Return (x, y) of the center of cell containing provided text 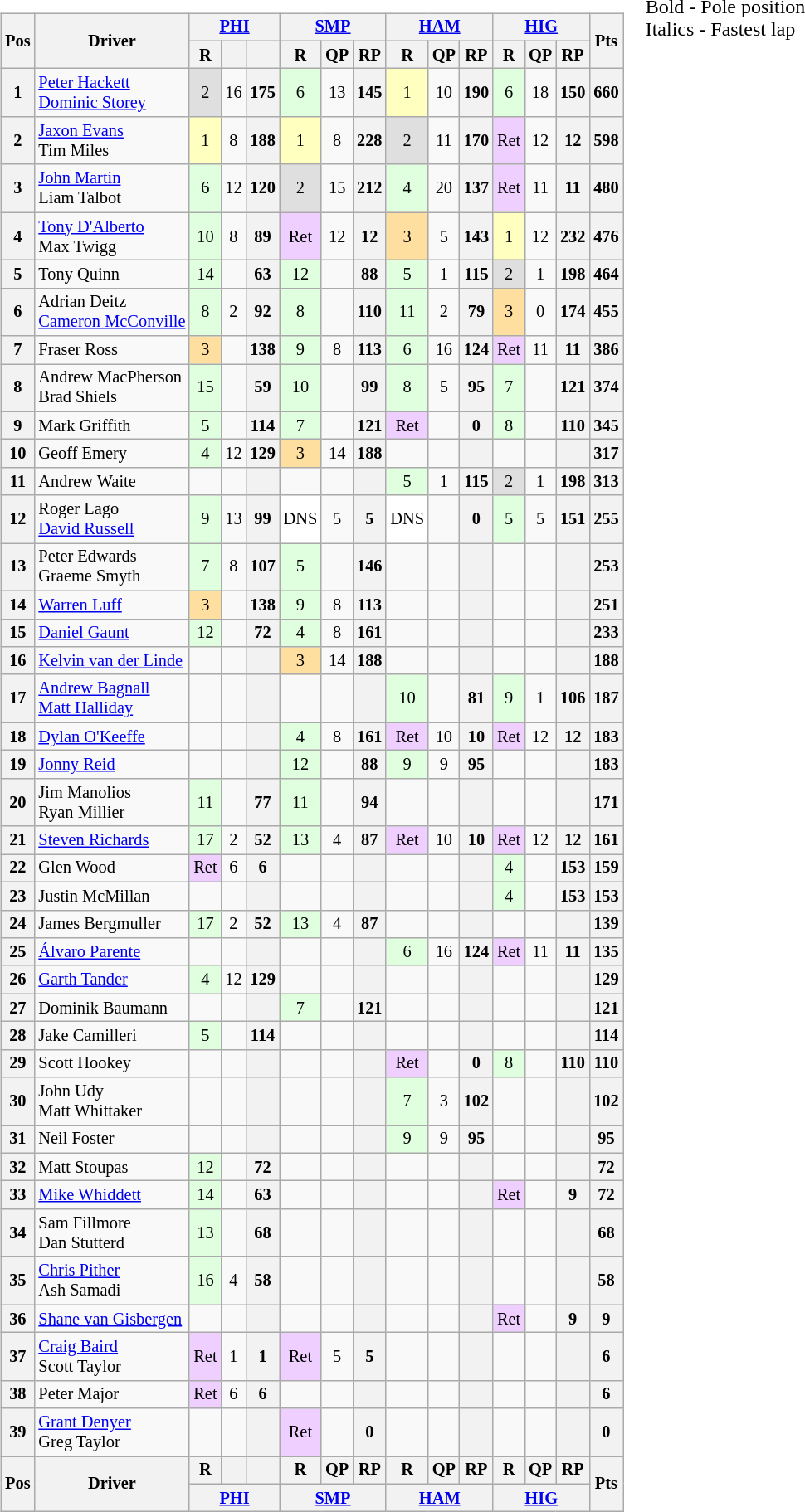
Scott Hookey (111, 1063)
37 (17, 1357)
150 (573, 93)
Garth Tander (111, 980)
32 (17, 1167)
27 (17, 1008)
77 (262, 802)
476 (606, 236)
John UdyMatt Whittaker (111, 1101)
Matt Stoupas (111, 1167)
Mark Griffith (111, 425)
137 (476, 188)
34 (17, 1233)
345 (606, 425)
94 (369, 802)
Craig BairdScott Taylor (111, 1357)
81 (476, 698)
374 (606, 388)
Kelvin van der Linde (111, 661)
26 (17, 980)
Jonny Reid (111, 765)
Andrew BagnallMatt Halliday (111, 698)
Adrian DeitzCameron McConville (111, 312)
139 (606, 924)
159 (606, 868)
233 (606, 633)
25 (17, 952)
24 (17, 924)
Neil Foster (111, 1140)
Peter EdwardsGraeme Smyth (111, 567)
146 (369, 567)
145 (369, 93)
Peter Major (111, 1394)
212 (369, 188)
James Bergmuller (111, 924)
Dominik Baumann (111, 1008)
39 (17, 1432)
464 (606, 275)
35 (17, 1281)
Jaxon EvansTim Miles (111, 141)
Mike Whiddett (111, 1195)
455 (606, 312)
255 (606, 519)
Glen Wood (111, 868)
232 (573, 236)
79 (476, 312)
660 (606, 93)
Jake Camilleri (111, 1036)
151 (573, 519)
Warren Luff (111, 605)
Justin McMillan (111, 896)
480 (606, 188)
92 (262, 312)
89 (262, 236)
Dylan O'Keeffe (111, 737)
Shane van Gisbergen (111, 1319)
59 (262, 388)
107 (262, 567)
Tony D'AlbertoMax Twigg (111, 236)
Tony Quinn (111, 275)
143 (476, 236)
John MartinLiam Talbot (111, 188)
Andrew MacPhersonBrad Shiels (111, 388)
31 (17, 1140)
317 (606, 454)
30 (17, 1101)
29 (17, 1063)
23 (17, 896)
Roger LagoDavid Russell (111, 519)
253 (606, 567)
Fraser Ross (111, 350)
187 (606, 698)
Geoff Emery (111, 454)
19 (17, 765)
22 (17, 868)
Steven Richards (111, 840)
Jim ManoliosRyan Millier (111, 802)
190 (476, 93)
313 (606, 482)
170 (476, 141)
36 (17, 1319)
120 (262, 188)
21 (17, 840)
Grant DenyerGreg Taylor (111, 1432)
386 (606, 350)
28 (17, 1036)
Daniel Gaunt (111, 633)
Chris PitherAsh Samadi (111, 1281)
251 (606, 605)
Álvaro Parente (111, 952)
106 (573, 698)
598 (606, 141)
Peter HackettDominic Storey (111, 93)
228 (369, 141)
174 (573, 312)
175 (262, 93)
Sam FillmoreDan Stutterd (111, 1233)
38 (17, 1394)
Andrew Waite (111, 482)
171 (606, 802)
135 (606, 952)
33 (17, 1195)
